Provide the (X, Y) coordinate of the cell's center where the given text is located.  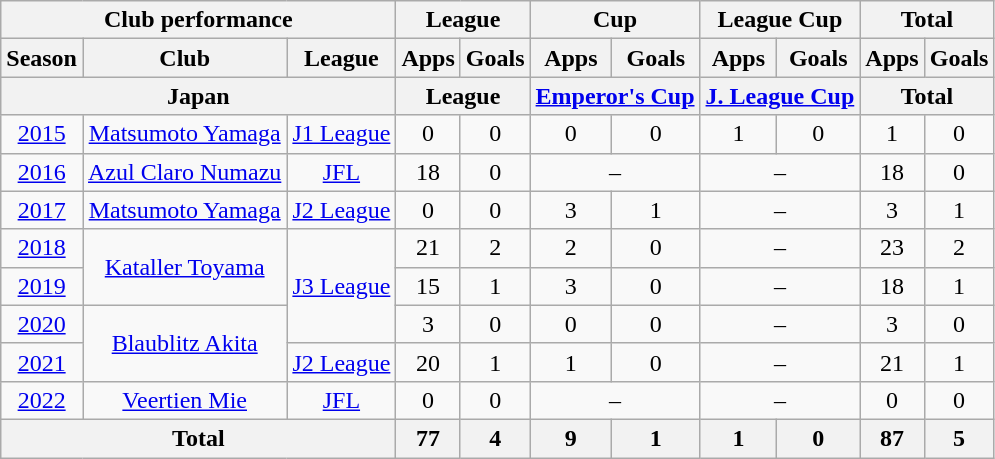
2022 (42, 400)
20 (428, 362)
5 (959, 438)
4 (495, 438)
2021 (42, 362)
J. League Cup (780, 96)
2019 (42, 286)
Club (184, 58)
League Cup (780, 20)
Emperor's Cup (615, 96)
Season (42, 58)
87 (892, 438)
2018 (42, 248)
15 (428, 286)
2016 (42, 172)
Cup (615, 20)
23 (892, 248)
2015 (42, 134)
77 (428, 438)
2020 (42, 324)
Club performance (198, 20)
9 (571, 438)
Japan (198, 96)
J3 League (342, 286)
2017 (42, 210)
Azul Claro Numazu (184, 172)
J1 League (342, 134)
Blaublitz Akita (184, 343)
Kataller Toyama (184, 267)
Veertien Mie (184, 400)
